Pinpoint the cell where the given text exists, returning its [x, y] midpoint coordinate. 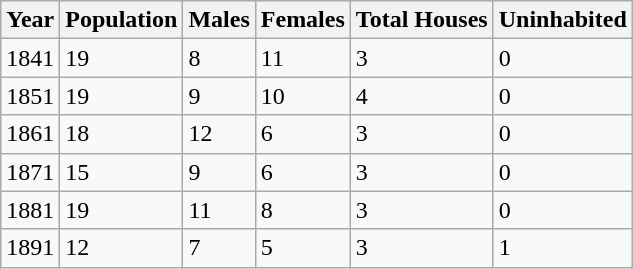
Population [122, 20]
1881 [30, 210]
Uninhabited [562, 20]
1891 [30, 248]
Year [30, 20]
1 [562, 248]
5 [302, 248]
18 [122, 134]
1861 [30, 134]
Males [219, 20]
1851 [30, 96]
Total Houses [422, 20]
1871 [30, 172]
Females [302, 20]
10 [302, 96]
7 [219, 248]
4 [422, 96]
1841 [30, 58]
15 [122, 172]
